Extract the [x, y] coordinate from the center of the cell holding the provided text.  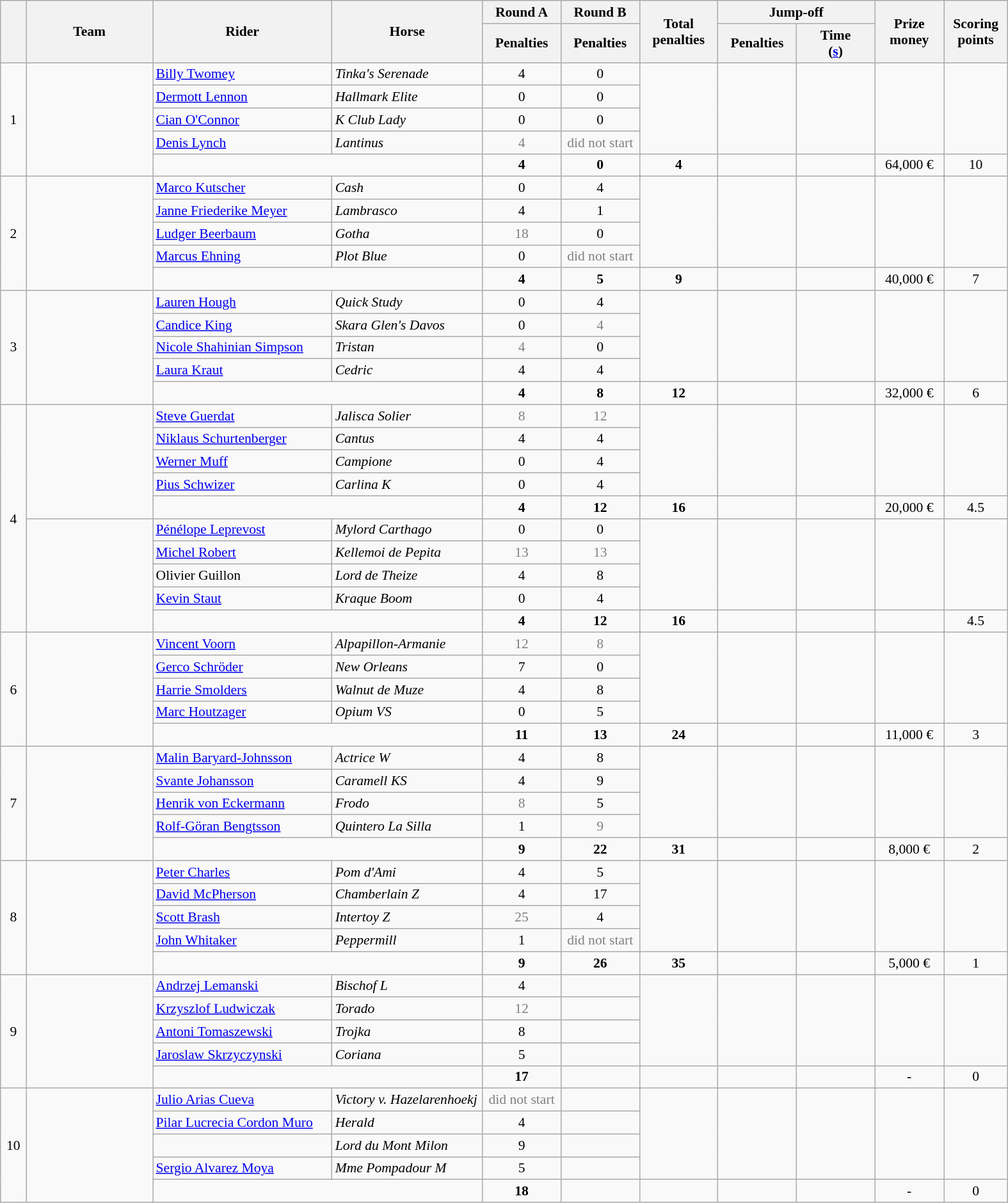
Plot Blue [407, 257]
Werner Muff [242, 462]
Lauren Hough [242, 302]
Billy Twomey [242, 74]
Malin Baryard-Johnsson [242, 758]
Denis Lynch [242, 143]
Rolf-Göran Bengtsson [242, 827]
11,000 € [909, 735]
8,000 € [909, 849]
Jaroslaw Skrzyczynski [242, 1055]
Pénélope Leprevost [242, 530]
Gotha [407, 234]
Chamberlain Z [407, 895]
11 [522, 735]
Frodo [407, 804]
Rider [242, 32]
Marc Houtzager [242, 712]
Marcus Ehning [242, 257]
31 [678, 849]
Cedric [407, 370]
Cash [407, 188]
Pom d'Ami [407, 872]
Laura Kraut [242, 370]
22 [600, 849]
Kraque Boom [407, 598]
Julio Arias Cueva [242, 1100]
Cian O'Connor [242, 120]
Jalisca Solier [407, 416]
Lambrasco [407, 211]
Hallmark Elite [407, 97]
20,000 € [909, 507]
Quintero La Silla [407, 827]
Svante Johansson [242, 781]
Tinka's Serenade [407, 74]
Lord du Mont Milon [407, 1145]
Candice King [242, 325]
Carlina K [407, 484]
Time(s) [836, 44]
Antoni Tomaszewski [242, 1032]
Campione [407, 462]
Sergio Alvarez Moya [242, 1168]
John Whitaker [242, 941]
Harrie Smolders [242, 690]
Team [90, 32]
Mylord Carthago [407, 530]
Trojka [407, 1032]
Henrik von Eckermann [242, 804]
Actrice W [407, 758]
Bischof L [407, 986]
Scoringpoints [975, 32]
Jump-off [796, 12]
Round B [600, 12]
32,000 € [909, 394]
Vincent Voorn [242, 644]
Peppermill [407, 941]
Steve Guerdat [242, 416]
Ludger Beerbaum [242, 234]
Andrzej Lemanski [242, 986]
Niklaus Schurtenberger [242, 439]
26 [600, 963]
35 [678, 963]
Janne Friederike Meyer [242, 211]
Peter Charles [242, 872]
Intertoy Z [407, 918]
25 [522, 918]
Horse [407, 32]
New Orleans [407, 667]
Marco Kutscher [242, 188]
Dermott Lennon [242, 97]
Tristan [407, 347]
Michel Robert [242, 553]
Quick Study [407, 302]
Nicole Shahinian Simpson [242, 347]
David McPherson [242, 895]
Victory v. Hazelarenhoekj [407, 1100]
Cantus [407, 439]
Mme Pompadour M [407, 1168]
Gerco Schröder [242, 667]
Skara Glen's Davos [407, 325]
40,000 € [909, 280]
Lantinus [407, 143]
Krzyszlof Ludwiczak [242, 1009]
Torado [407, 1009]
Herald [407, 1123]
Pius Schwizer [242, 484]
Prizemoney [909, 32]
Caramell KS [407, 781]
Walnut de Muze [407, 690]
24 [678, 735]
64,000 € [909, 165]
Olivier Guillon [242, 576]
Opium VS [407, 712]
5,000 € [909, 963]
Coriana [407, 1055]
Pilar Lucrecia Cordon Muro [242, 1123]
Lord de Theize [407, 576]
K Club Lady [407, 120]
Round A [522, 12]
Scott Brash [242, 918]
Total penalties [678, 32]
Kevin Staut [242, 598]
Alpapillon-Armanie [407, 644]
Kellemoi de Pepita [407, 553]
